Provide the (x, y) coordinate of the cell's center where the given text is located.  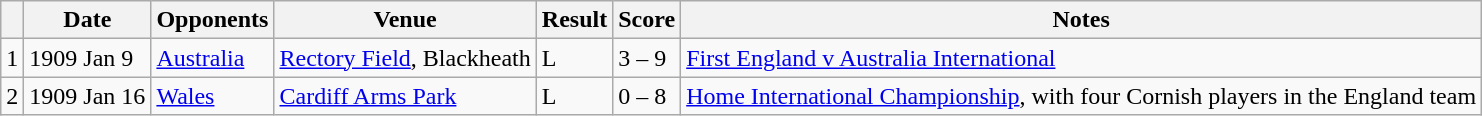
Opponents (212, 20)
Cardiff Arms Park (405, 96)
Result (574, 20)
Score (647, 20)
First England v Australia International (1082, 58)
1909 Jan 9 (88, 58)
Australia (212, 58)
Rectory Field, Blackheath (405, 58)
Date (88, 20)
3 – 9 (647, 58)
Venue (405, 20)
Wales (212, 96)
1 (12, 58)
2 (12, 96)
Home International Championship, with four Cornish players in the England team (1082, 96)
Notes (1082, 20)
1909 Jan 16 (88, 96)
0 – 8 (647, 96)
